For the text-containing cell, return its midpoint in (X, Y) coordinate format. 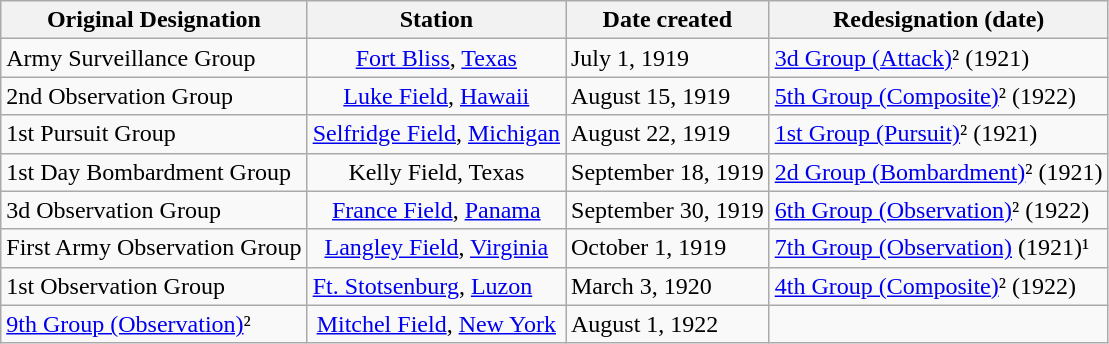
August 22, 1919 (668, 134)
First Army Observation Group (154, 248)
Ft. Stotsenburg, Luzon (436, 286)
4th Group (Composite)² (1922) (938, 286)
March 3, 1920 (668, 286)
1st Day Bombardment Group (154, 172)
1st Group (Pursuit)² (1921) (938, 134)
7th Group (Observation) (1921)¹ (938, 248)
France Field, Panama (436, 210)
Redesignation (date) (938, 20)
1st Observation Group (154, 286)
Luke Field, Hawaii (436, 96)
Station (436, 20)
Date created (668, 20)
Fort Bliss, Texas (436, 58)
6th Group (Observation)² (1922) (938, 210)
August 1, 1922 (668, 324)
2nd Observation Group (154, 96)
September 18, 1919 (668, 172)
3d Observation Group (154, 210)
9th Group (Observation)² (154, 324)
Mitchel Field, New York (436, 324)
October 1, 1919 (668, 248)
Kelly Field, Texas (436, 172)
Langley Field, Virginia (436, 248)
5th Group (Composite)² (1922) (938, 96)
Army Surveillance Group (154, 58)
1st Pursuit Group (154, 134)
September 30, 1919 (668, 210)
2d Group (Bombardment)² (1921) (938, 172)
July 1, 1919 (668, 58)
August 15, 1919 (668, 96)
3d Group (Attack)² (1921) (938, 58)
Selfridge Field, Michigan (436, 134)
Original Designation (154, 20)
